Return the (x, y) coordinate for the center point of the cell that contains the specified text.  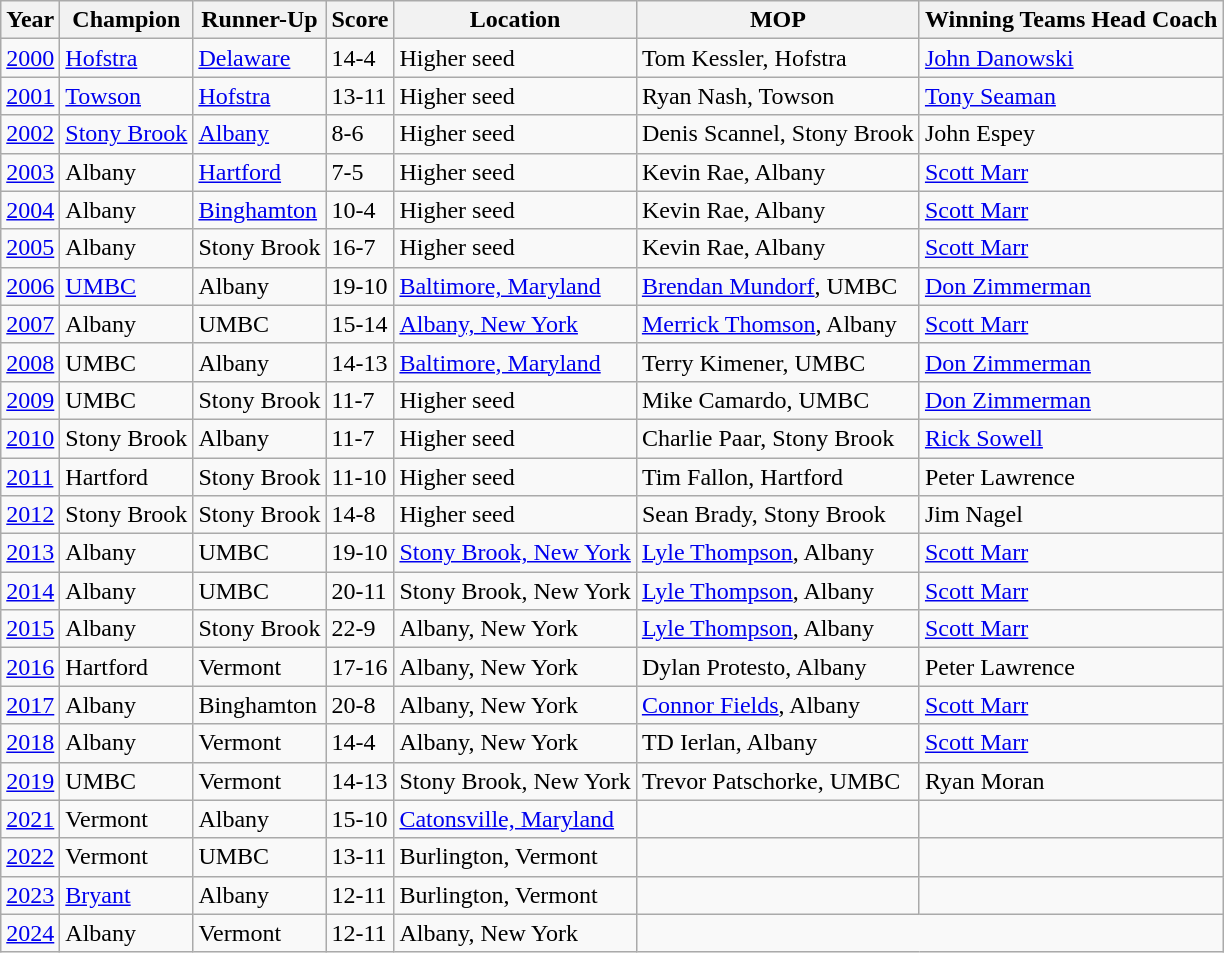
2016 (30, 667)
2012 (30, 515)
Connor Fields, Albany (778, 705)
John Espey (1070, 134)
2011 (30, 477)
Merrick Thomson, Albany (778, 324)
2014 (30, 591)
Brendan Mundorf, UMBC (778, 286)
John Danowski (1070, 58)
2019 (30, 781)
2010 (30, 438)
20-11 (360, 591)
Winning Teams Head Coach (1070, 20)
Trevor Patschorke, UMBC (778, 781)
2021 (30, 819)
TD Ierlan, Albany (778, 743)
Denis Scannel, Stony Brook (778, 134)
Ryan Nash, Towson (778, 96)
Jim Nagel (1070, 515)
10-4 (360, 210)
2015 (30, 629)
Catonsville, Maryland (515, 819)
2024 (30, 933)
2001 (30, 96)
2008 (30, 362)
Ryan Moran (1070, 781)
2002 (30, 134)
Bryant (126, 895)
Sean Brady, Stony Brook (778, 515)
Terry Kimener, UMBC (778, 362)
Mike Camardo, UMBC (778, 400)
Charlie Paar, Stony Brook (778, 438)
20-8 (360, 705)
7-5 (360, 172)
Towson (126, 96)
2000 (30, 58)
2004 (30, 210)
16-7 (360, 248)
Tim Fallon, Hartford (778, 477)
2013 (30, 553)
2007 (30, 324)
11-10 (360, 477)
2003 (30, 172)
Champion (126, 20)
8-6 (360, 134)
2017 (30, 705)
Rick Sowell (1070, 438)
MOP (778, 20)
15-10 (360, 819)
Year (30, 20)
Tom Kessler, Hofstra (778, 58)
Score (360, 20)
Location (515, 20)
22-9 (360, 629)
17-16 (360, 667)
Dylan Protesto, Albany (778, 667)
2023 (30, 895)
2022 (30, 857)
2009 (30, 400)
2018 (30, 743)
Runner-Up (260, 20)
2006 (30, 286)
Tony Seaman (1070, 96)
14-8 (360, 515)
15-14 (360, 324)
Delaware (260, 58)
2005 (30, 248)
